Return the (X, Y) coordinate for the center point of the cell that contains the specified text.  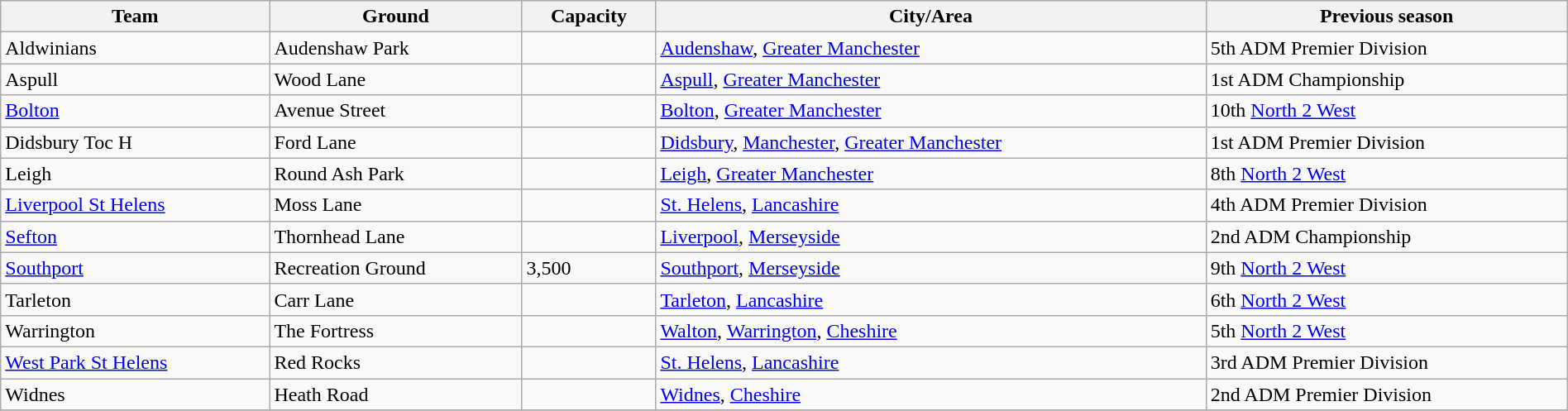
Warrington (136, 331)
2nd ADM Premier Division (1386, 394)
Wood Lane (395, 79)
Round Ash Park (395, 174)
Heath Road (395, 394)
Didsbury, Manchester, Greater Manchester (931, 142)
Sefton (136, 237)
5th North 2 West (1386, 331)
Aspull (136, 79)
City/Area (931, 17)
Southport (136, 268)
5th ADM Premier Division (1386, 48)
Capacity (589, 17)
Audenshaw Park (395, 48)
Carr Lane (395, 299)
10th North 2 West (1386, 111)
Team (136, 17)
Widnes, Cheshire (931, 394)
Bolton (136, 111)
Liverpool St Helens (136, 205)
West Park St Helens (136, 362)
4th ADM Premier Division (1386, 205)
Recreation Ground (395, 268)
Widnes (136, 394)
Walton, Warrington, Cheshire (931, 331)
Red Rocks (395, 362)
Liverpool, Merseyside (931, 237)
Avenue Street (395, 111)
1st ADM Championship (1386, 79)
1st ADM Premier Division (1386, 142)
Ground (395, 17)
3rd ADM Premier Division (1386, 362)
Previous season (1386, 17)
Southport, Merseyside (931, 268)
Audenshaw, Greater Manchester (931, 48)
8th North 2 West (1386, 174)
2nd ADM Championship (1386, 237)
3,500 (589, 268)
Didsbury Toc H (136, 142)
Aspull, Greater Manchester (931, 79)
Tarleton (136, 299)
Leigh, Greater Manchester (931, 174)
Tarleton, Lancashire (931, 299)
Aldwinians (136, 48)
Thornhead Lane (395, 237)
Bolton, Greater Manchester (931, 111)
6th North 2 West (1386, 299)
Ford Lane (395, 142)
Leigh (136, 174)
Moss Lane (395, 205)
9th North 2 West (1386, 268)
The Fortress (395, 331)
